Provide the (x, y) coordinate of the cell's center where the given text is located.  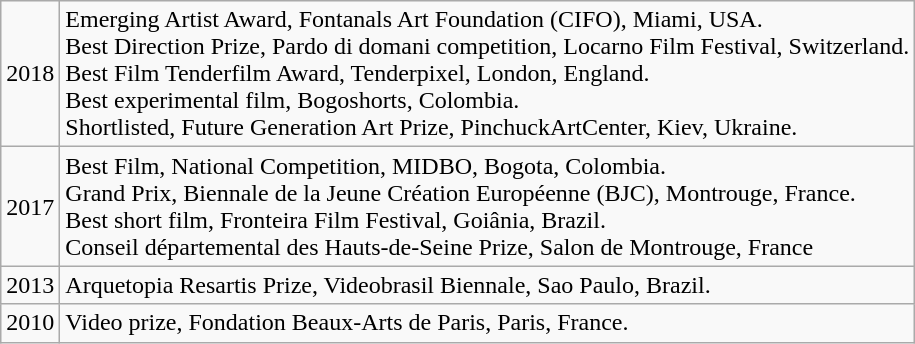
Arquetopia Resartis Prize, Videobrasil Biennale, Sao Paulo, Brazil. (488, 285)
Video prize, Fondation Beaux-Arts de Paris, Paris, France. (488, 323)
2010 (30, 323)
2018 (30, 74)
2013 (30, 285)
2017 (30, 206)
